Determine the (x, y) coordinate at the center of the cell enclosing the given text.  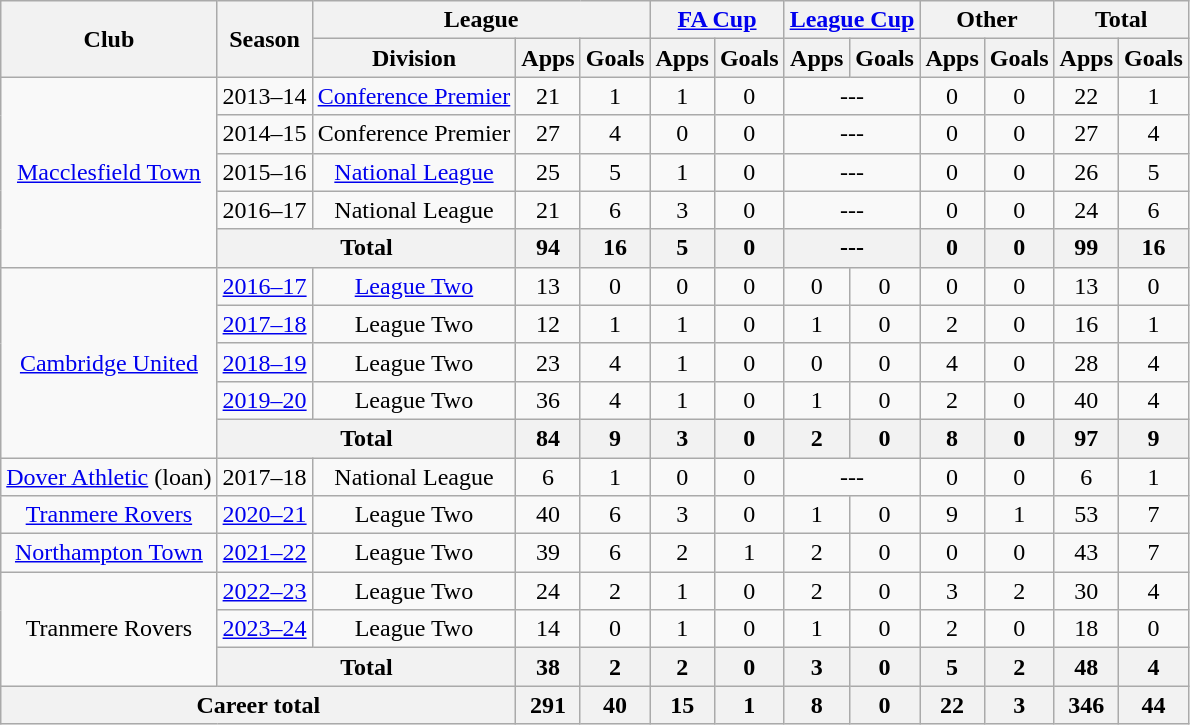
94 (548, 248)
99 (1086, 248)
28 (1086, 362)
12 (548, 324)
53 (1086, 515)
43 (1086, 553)
League Cup (852, 20)
2020–21 (264, 515)
Club (109, 39)
Northampton Town (109, 553)
18 (1086, 629)
25 (548, 172)
2023–24 (264, 629)
14 (548, 629)
Career total (258, 705)
Cambridge United (109, 362)
23 (548, 362)
2014–15 (264, 134)
Other (987, 20)
48 (1086, 667)
291 (548, 705)
97 (1086, 438)
2015–16 (264, 172)
2021–22 (264, 553)
346 (1086, 705)
44 (1154, 705)
2022–23 (264, 591)
Division (414, 58)
30 (1086, 591)
36 (548, 400)
2013–14 (264, 96)
Dover Athletic (loan) (109, 477)
2018–19 (264, 362)
Season (264, 39)
League (481, 20)
38 (548, 667)
FA Cup (717, 20)
15 (682, 705)
39 (548, 553)
26 (1086, 172)
84 (548, 438)
Macclesfield Town (109, 172)
2019–20 (264, 400)
